Identify which cell holds the provided text, then report its (x, y) central coordinate. 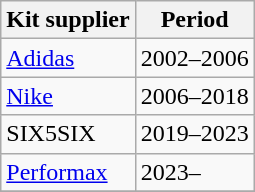
Period (194, 20)
Kit supplier (68, 20)
Nike (68, 96)
SIX5SIX (68, 134)
2023– (194, 172)
2019–2023 (194, 134)
2006–2018 (194, 96)
Adidas (68, 58)
Performax (68, 172)
2002–2006 (194, 58)
